Capture the cell that displays the provided text and extract its [X, Y] central coordinate. 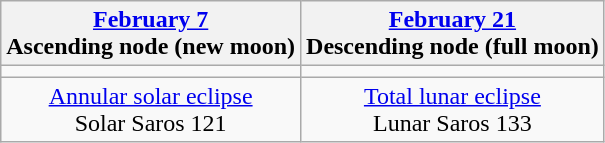
Annular solar eclipseSolar Saros 121 [151, 110]
Total lunar eclipseLunar Saros 133 [453, 110]
February 7Ascending node (new moon) [151, 34]
February 21Descending node (full moon) [453, 34]
